Locate the cell with the specified text and output its [X, Y] center coordinate. 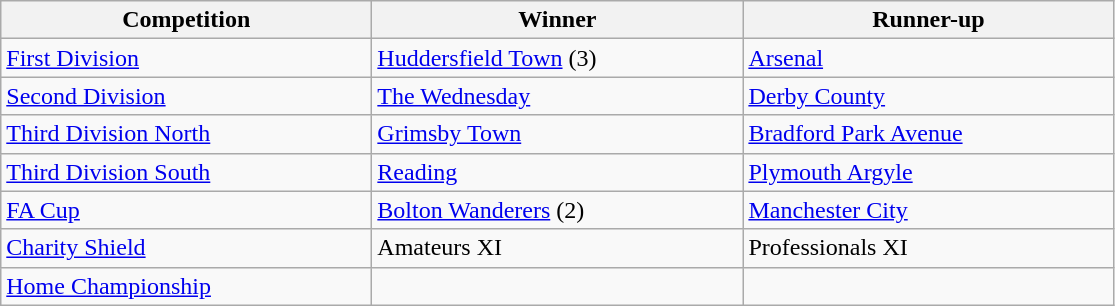
Huddersfield Town (3) [558, 58]
Runner-up [928, 20]
Second Division [186, 96]
Grimsby Town [558, 134]
Professionals XI [928, 248]
Competition [186, 20]
Bolton Wanderers (2) [558, 210]
Bradford Park Avenue [928, 134]
Arsenal [928, 58]
First Division [186, 58]
Winner [558, 20]
Third Division South [186, 172]
FA Cup [186, 210]
Reading [558, 172]
Plymouth Argyle [928, 172]
Derby County [928, 96]
Third Division North [186, 134]
Manchester City [928, 210]
Charity Shield [186, 248]
Amateurs XI [558, 248]
Home Championship [186, 286]
The Wednesday [558, 96]
